Search for the cell housing the specified text and yield its [x, y] center coordinate. 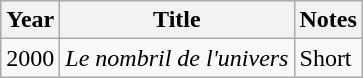
Notes [328, 20]
Le nombril de l'univers [177, 58]
Short [328, 58]
2000 [30, 58]
Year [30, 20]
Title [177, 20]
